Scan for the cell matching the given text and deliver its [x, y] coordinate at center. 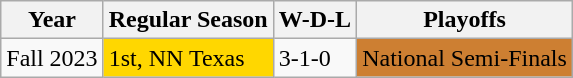
Fall 2023 [52, 58]
National Semi-Finals [465, 58]
Playoffs [465, 20]
1st, NN Texas [188, 58]
Regular Season [188, 20]
3-1-0 [315, 58]
W-D-L [315, 20]
Year [52, 20]
